Extract the [x, y] coordinate from the center of the cell holding the provided text.  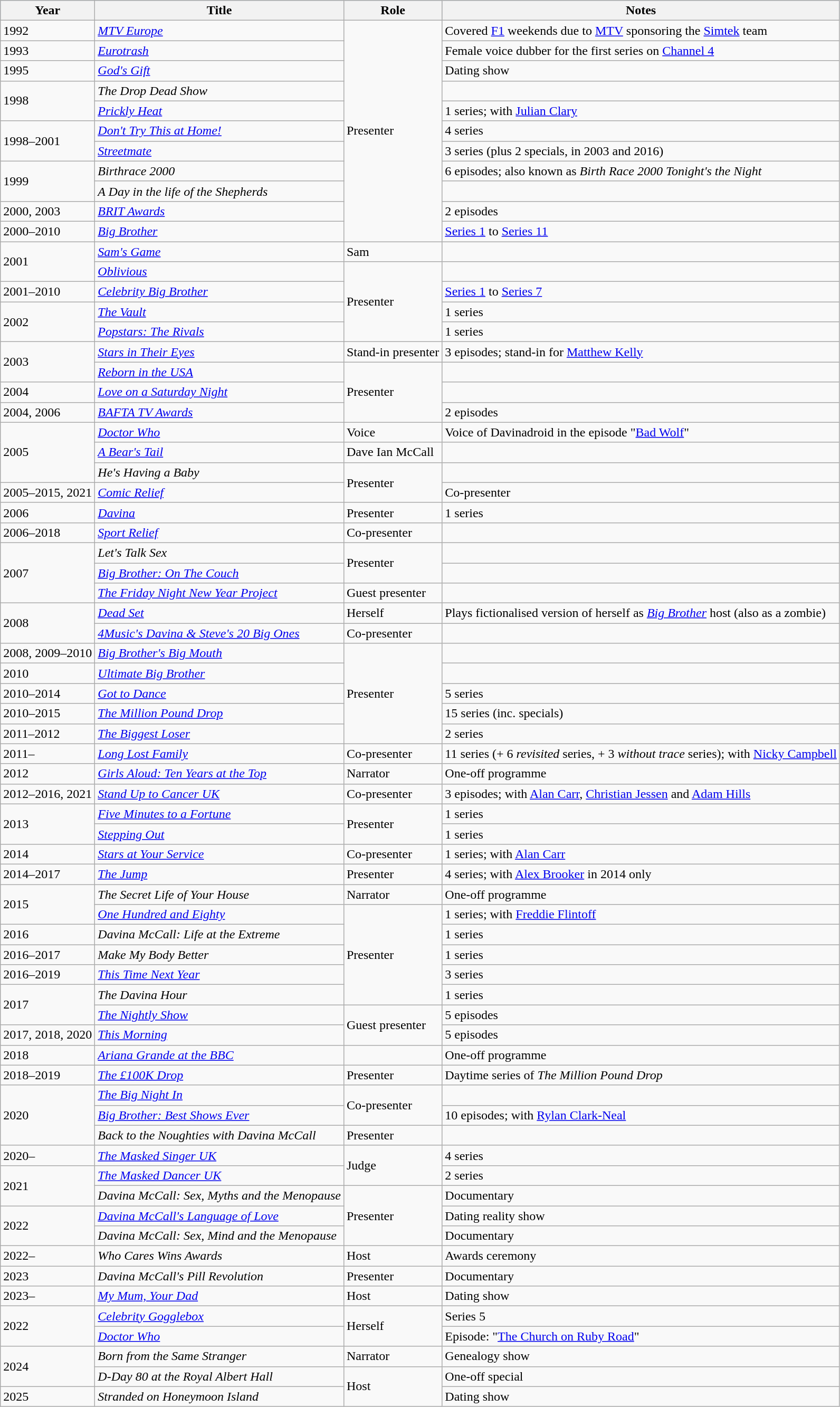
One Hundred and Eighty [219, 915]
Sport Relief [219, 533]
1 series; with Julian Clary [641, 111]
Dead Set [219, 613]
Ultimate Big Brother [219, 673]
2012–2016, 2021 [47, 794]
Love on a Saturday Night [219, 392]
1995 [47, 71]
Stranded on Honeymoon Island [219, 1396]
BAFTA TV Awards [219, 412]
Stars in Their Eyes [219, 352]
2016–2017 [47, 955]
2016 [47, 935]
Episode: "The Church on Ruby Road" [641, 1336]
Born from the Same Stranger [219, 1356]
Year [47, 11]
Davina [219, 512]
5 series [641, 693]
Awards ceremony [641, 1256]
2008, 2009–2010 [47, 653]
The Jump [219, 874]
The Drop Dead Show [219, 91]
2017 [47, 1005]
1999 [47, 181]
Davina McCall: Life at the Extreme [219, 935]
Plays fictionalised version of herself as Big Brother host (also as a zombie) [641, 613]
God's Gift [219, 71]
2025 [47, 1396]
3 series (plus 2 specials, in 2003 and 2016) [641, 151]
Stars at Your Service [219, 854]
The Secret Life of Your House [219, 895]
Stepping Out [219, 834]
15 series (inc. specials) [641, 714]
1 series; with Alan Carr [641, 854]
2004 [47, 392]
2008 [47, 623]
2005 [47, 452]
Oblivious [219, 272]
Genealogy show [641, 1356]
Dating reality show [641, 1215]
2016–2019 [47, 975]
1998–2001 [47, 141]
One-off special [641, 1376]
Davina McCall's Pill Revolution [219, 1276]
Long Lost Family [219, 754]
Sam [393, 252]
2021 [47, 1185]
Voice of Davinadroid in the episode "Bad Wolf" [641, 432]
Celebrity Gogglebox [219, 1316]
11 series (+ 6 revisited series, + 3 without trace series); with Nicky Campbell [641, 754]
2014–2017 [47, 874]
2004, 2006 [47, 412]
Streetmate [219, 151]
Stand-in presenter [393, 352]
Five Minutes to a Fortune [219, 814]
A Day in the life of the Shepherds [219, 191]
2000, 2003 [47, 211]
Davina McCall's Language of Love [219, 1215]
2000–2010 [47, 231]
2020 [47, 1115]
The Vault [219, 312]
2018–2019 [47, 1075]
10 episodes; with Rylan Clark-Neal [641, 1115]
2007 [47, 573]
Eurotrash [219, 51]
Series 5 [641, 1316]
Female voice dubber for the first series on Channel 4 [641, 51]
4Music's Davina & Steve's 20 Big Ones [219, 633]
2001 [47, 262]
Sam's Game [219, 252]
2005–2015, 2021 [47, 492]
1998 [47, 101]
The Masked Singer UK [219, 1155]
Title [219, 11]
Stand Up to Cancer UK [219, 794]
2012 [47, 774]
Popstars: The Rivals [219, 332]
The Million Pound Drop [219, 714]
2015 [47, 905]
2010 [47, 673]
Series 1 to Series 11 [641, 231]
The Davina Hour [219, 995]
Big Brother's Big Mouth [219, 653]
2023– [47, 1296]
Got to Dance [219, 693]
Don't Try This at Home! [219, 131]
Davina McCall: Sex, Myths and the Menopause [219, 1195]
Notes [641, 11]
Big Brother [219, 231]
3 series [641, 975]
2011–2012 [47, 734]
2006–2018 [47, 533]
Comic Relief [219, 492]
Reborn in the USA [219, 372]
BRIT Awards [219, 211]
A Bear's Tail [219, 452]
Let's Talk Sex [219, 553]
2003 [47, 362]
1993 [47, 51]
Who Cares Wins Awards [219, 1256]
1 series; with Freddie Flintoff [641, 915]
He's Having a Baby [219, 472]
This Time Next Year [219, 975]
Role [393, 11]
2020– [47, 1155]
2013 [47, 824]
Ariana Grande at the BBC [219, 1055]
2014 [47, 854]
Davina McCall: Sex, Mind and the Menopause [219, 1236]
2002 [47, 322]
4 series; with Alex Brooker in 2014 only [641, 874]
Covered F1 weekends due to MTV sponsoring the Simtek team [641, 31]
Prickly Heat [219, 111]
Celebrity Big Brother [219, 292]
2022– [47, 1256]
2001–2010 [47, 292]
Big Brother: On The Couch [219, 573]
Big Brother: Best Shows Ever [219, 1115]
2017, 2018, 2020 [47, 1035]
3 episodes; stand-in for Matthew Kelly [641, 352]
The Biggest Loser [219, 734]
Daytime series of The Million Pound Drop [641, 1075]
2010–2014 [47, 693]
2024 [47, 1366]
D-Day 80 at the Royal Albert Hall [219, 1376]
The £100K Drop [219, 1075]
1992 [47, 31]
6 episodes; also known as Birth Race 2000 Tonight's the Night [641, 171]
Birthrace 2000 [219, 171]
3 episodes; with Alan Carr, Christian Jessen and Adam Hills [641, 794]
2023 [47, 1276]
Judge [393, 1165]
This Morning [219, 1035]
2018 [47, 1055]
The Nightly Show [219, 1015]
2010–2015 [47, 714]
MTV Europe [219, 31]
Back to the Noughties with Davina McCall [219, 1135]
My Mum, Your Dad [219, 1296]
Make My Body Better [219, 955]
Girls Aloud: Ten Years at the Top [219, 774]
The Masked Dancer UK [219, 1175]
Series 1 to Series 7 [641, 292]
2006 [47, 512]
The Big Night In [219, 1095]
Dave Ian McCall [393, 452]
The Friday Night New Year Project [219, 593]
2011– [47, 754]
Voice [393, 432]
